Return (x, y) of the center of cell containing provided text 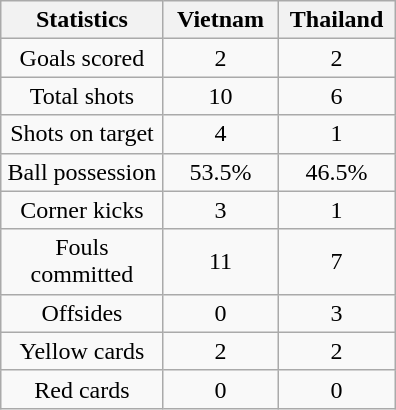
Vietnam (220, 20)
Corner kicks (82, 210)
11 (220, 262)
Goals scored (82, 58)
Statistics (82, 20)
7 (337, 262)
Red cards (82, 389)
Ball possession (82, 172)
Offsides (82, 313)
10 (220, 96)
53.5% (220, 172)
Thailand (337, 20)
Yellow cards (82, 351)
Total shots (82, 96)
Fouls committed (82, 262)
46.5% (337, 172)
4 (220, 134)
Shots on target (82, 134)
6 (337, 96)
